Search for the cell housing the specified text and yield its [X, Y] center coordinate. 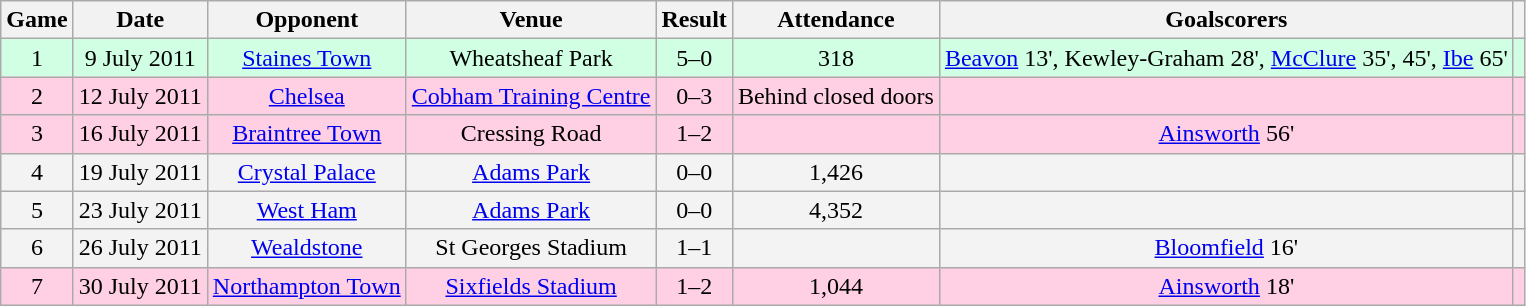
318 [836, 58]
26 July 2011 [140, 248]
Opponent [306, 20]
7 [37, 286]
Result [694, 20]
4 [37, 172]
1,044 [836, 286]
5–0 [694, 58]
Attendance [836, 20]
1,426 [836, 172]
4,352 [836, 210]
Cobham Training Centre [531, 96]
Cressing Road [531, 134]
Staines Town [306, 58]
3 [37, 134]
St Georges Stadium [531, 248]
12 July 2011 [140, 96]
0–3 [694, 96]
Chelsea [306, 96]
1 [37, 58]
Ainsworth 56' [1226, 134]
16 July 2011 [140, 134]
9 July 2011 [140, 58]
5 [37, 210]
Date [140, 20]
Game [37, 20]
Wealdstone [306, 248]
Bloomfield 16' [1226, 248]
Behind closed doors [836, 96]
Ainsworth 18' [1226, 286]
Beavon 13', Kewley-Graham 28', McClure 35', 45', Ibe 65' [1226, 58]
30 July 2011 [140, 286]
Venue [531, 20]
2 [37, 96]
Sixfields Stadium [531, 286]
23 July 2011 [140, 210]
1–1 [694, 248]
Braintree Town [306, 134]
Crystal Palace [306, 172]
Goalscorers [1226, 20]
Northampton Town [306, 286]
6 [37, 248]
West Ham [306, 210]
19 July 2011 [140, 172]
Wheatsheaf Park [531, 58]
